Search for the cell housing the specified text and yield its (X, Y) center coordinate. 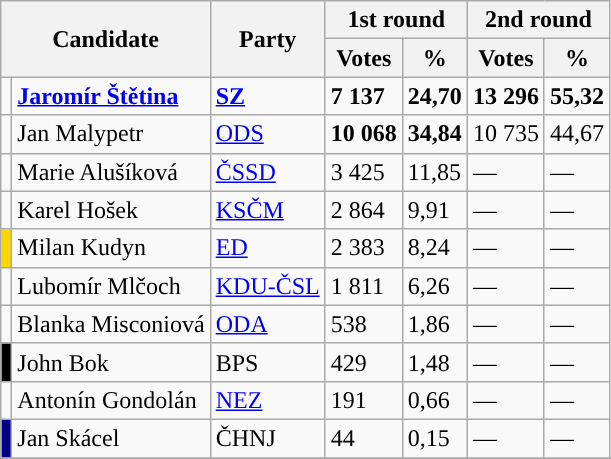
Antonín Gondolán (111, 400)
NEZ (268, 400)
Jan Skácel (111, 438)
429 (364, 362)
34,84 (434, 134)
44 (364, 438)
9,91 (434, 210)
1st round (396, 20)
Blanka Misconiová (111, 324)
Marie Alušíková (111, 172)
55,32 (576, 96)
ED (268, 248)
10 735 (506, 134)
0,66 (434, 400)
7 137 (364, 96)
2 383 (364, 248)
0,15 (434, 438)
ČHNJ (268, 438)
Lubomír Mlčoch (111, 286)
KDU-ČSL (268, 286)
6,26 (434, 286)
Candidate (106, 39)
BPS (268, 362)
Karel Hošek (111, 210)
John Bok (111, 362)
11,85 (434, 172)
1 811 (364, 286)
191 (364, 400)
1,48 (434, 362)
8,24 (434, 248)
Milan Kudyn (111, 248)
13 296 (506, 96)
Party (268, 39)
3 425 (364, 172)
Jan Malypetr (111, 134)
ČSSD (268, 172)
1,86 (434, 324)
KSČM (268, 210)
ODS (268, 134)
44,67 (576, 134)
2nd round (538, 20)
10 068 (364, 134)
24,70 (434, 96)
538 (364, 324)
2 864 (364, 210)
SZ (268, 96)
ODA (268, 324)
Jaromír Štětina (111, 96)
